Determine the (X, Y) coordinate at the center of the cell enclosing the given text.  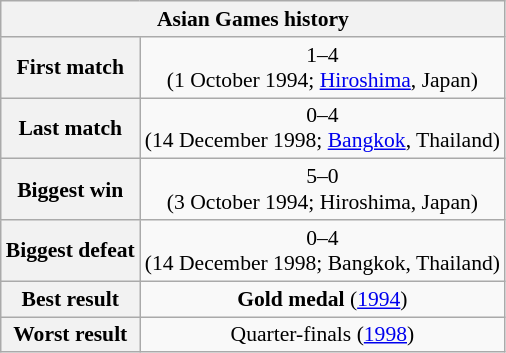
Best result (70, 299)
Last match (70, 128)
Quarter-finals (1998) (322, 335)
First match (70, 68)
Asian Games history (253, 19)
Gold medal (1994) (322, 299)
Biggest win (70, 190)
Biggest defeat (70, 250)
1–4 (1 October 1994; Hiroshima, Japan) (322, 68)
Worst result (70, 335)
5–0 (3 October 1994; Hiroshima, Japan) (322, 190)
